Identify which cell holds the provided text, then report its [x, y] central coordinate. 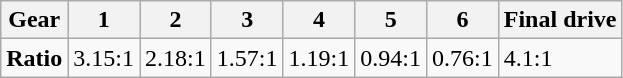
Ratio [34, 58]
3 [247, 20]
Gear [34, 20]
0.94:1 [391, 58]
1 [104, 20]
4 [319, 20]
0.76:1 [463, 58]
Final drive [560, 20]
3.15:1 [104, 58]
2.18:1 [176, 58]
1.57:1 [247, 58]
4.1:1 [560, 58]
1.19:1 [319, 58]
5 [391, 20]
2 [176, 20]
6 [463, 20]
